Determine the [X, Y] coordinate at the center of the cell enclosing the given text.  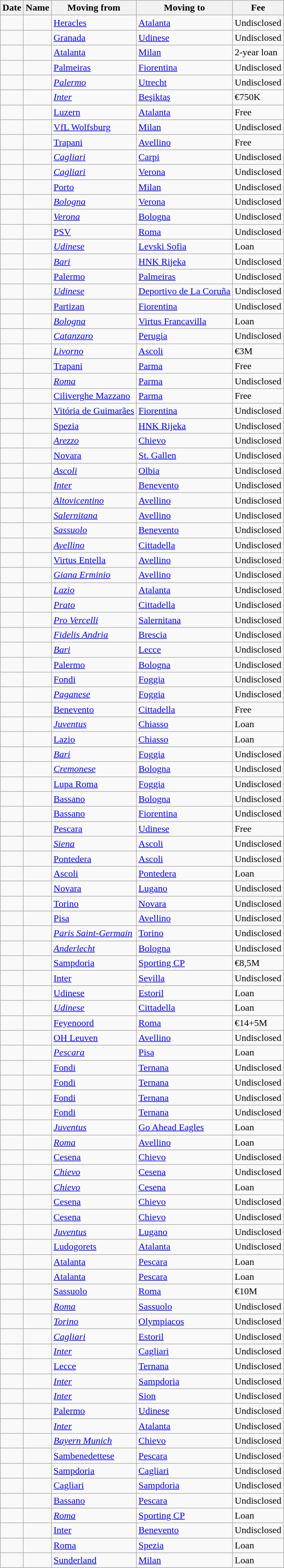
Paris Saint-Germain [94, 933]
Go Ahead Eagles [185, 1127]
OH Leuven [94, 1038]
Anderlecht [94, 948]
Brescia [185, 635]
Partizan [94, 306]
Catanzaro [94, 336]
Levski Sofia [185, 247]
Beşiktaş [185, 97]
Cremonese [94, 769]
Sunderland [94, 1560]
St. Gallen [185, 456]
Arezzo [94, 441]
PSV [94, 232]
Utrecht [185, 82]
Sevilla [185, 978]
€14+5M [258, 1023]
2-year loan [258, 53]
Carpi [185, 157]
Name [38, 8]
Date [12, 8]
Luzern [94, 112]
Pro Vercelli [94, 620]
Livorno [94, 351]
Paganese [94, 695]
VfL Wolfsburg [94, 127]
Olbia [185, 471]
Fee [258, 8]
Vitória de Guimarães [94, 411]
Lupa Roma [94, 784]
€8,5M [258, 963]
Sion [185, 1396]
Altovicentino [94, 500]
Moving from [94, 8]
€3M [258, 351]
Bayern Munich [94, 1441]
Perugia [185, 336]
€750K [258, 97]
Giana Erminio [94, 575]
Prato [94, 605]
Siena [94, 844]
Fidelis Andria [94, 635]
Virtus Francavilla [185, 321]
Feyenoord [94, 1023]
Deportivo de La Coruña [185, 291]
Heracles [94, 23]
Moving to [185, 8]
Granada [94, 38]
Porto [94, 187]
Olympiacos [185, 1321]
Sambenedettese [94, 1456]
Ludogorets [94, 1247]
€10M [258, 1292]
Virtus Entella [94, 560]
Ciliverghe Mazzano [94, 396]
